Return (x, y) of the center of cell containing provided text 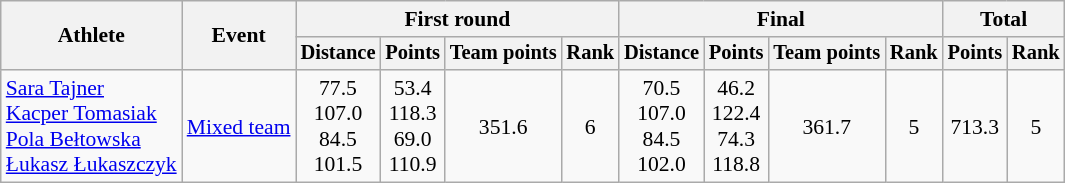
713.3 (975, 126)
361.7 (826, 126)
70.5107.084.5102.0 (662, 126)
77.5107.084.5101.5 (338, 126)
6 (590, 126)
Total (1004, 19)
Event (239, 36)
351.6 (504, 126)
46.2122.474.3118.8 (736, 126)
Athlete (92, 36)
Final (781, 19)
First round (458, 19)
53.4118.369.0110.9 (412, 126)
Sara TajnerKacper TomasiakPola BełtowskaŁukasz Łukaszczyk (92, 126)
Mixed team (239, 126)
